Detect which cell encompasses the target text, then output its [X, Y] center coordinate. 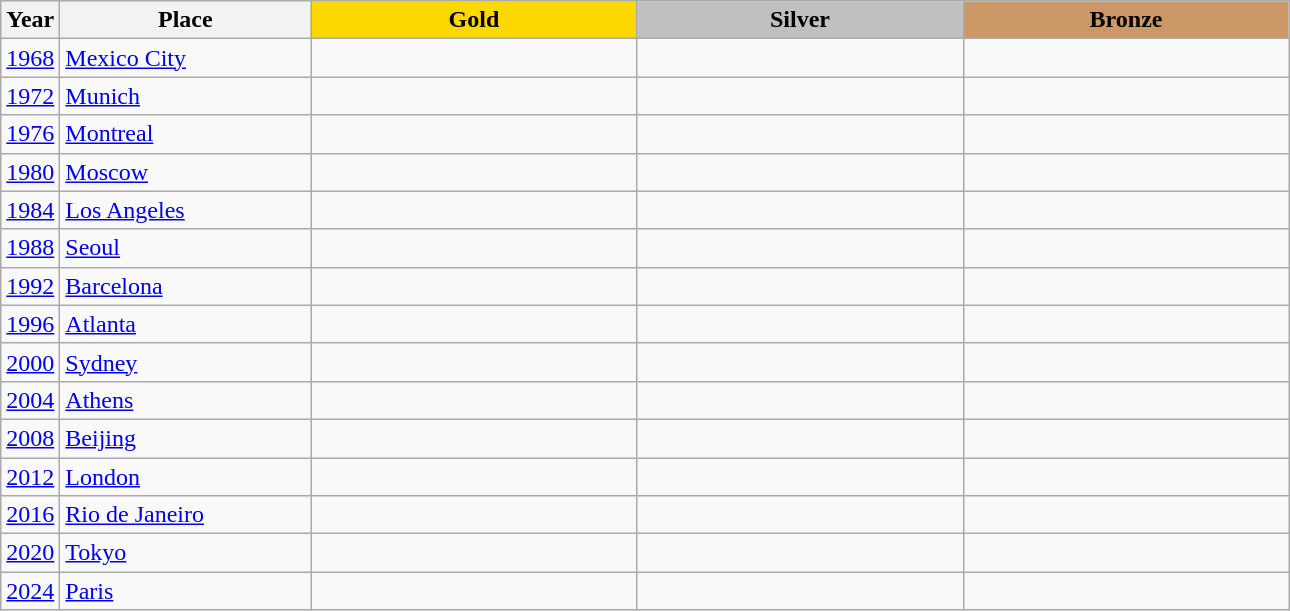
Sydney [186, 362]
Bronze [1126, 20]
1972 [30, 96]
Seoul [186, 248]
Beijing [186, 438]
1976 [30, 134]
2008 [30, 438]
Moscow [186, 172]
Athens [186, 400]
1996 [30, 324]
Montreal [186, 134]
London [186, 477]
1988 [30, 248]
2016 [30, 515]
Rio de Janeiro [186, 515]
Gold [474, 20]
Atlanta [186, 324]
2024 [30, 591]
2004 [30, 400]
1968 [30, 58]
Tokyo [186, 553]
Munich [186, 96]
Year [30, 20]
2020 [30, 553]
1984 [30, 210]
Barcelona [186, 286]
Place [186, 20]
Mexico City [186, 58]
1980 [30, 172]
2000 [30, 362]
Silver [800, 20]
2012 [30, 477]
1992 [30, 286]
Los Angeles [186, 210]
Paris [186, 591]
